Detect which cell encompasses the target text, then output its (X, Y) center coordinate. 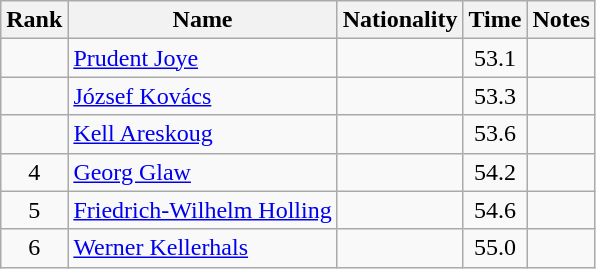
53.6 (495, 134)
Werner Kellerhals (202, 248)
Nationality (400, 20)
Friedrich-Wilhelm Holling (202, 210)
53.3 (495, 96)
Rank (34, 20)
55.0 (495, 248)
5 (34, 210)
Kell Areskoug (202, 134)
Notes (561, 20)
54.6 (495, 210)
József Kovács (202, 96)
Time (495, 20)
Georg Glaw (202, 172)
4 (34, 172)
Prudent Joye (202, 58)
53.1 (495, 58)
6 (34, 248)
Name (202, 20)
54.2 (495, 172)
